Search for the cell housing the specified text and yield its [x, y] center coordinate. 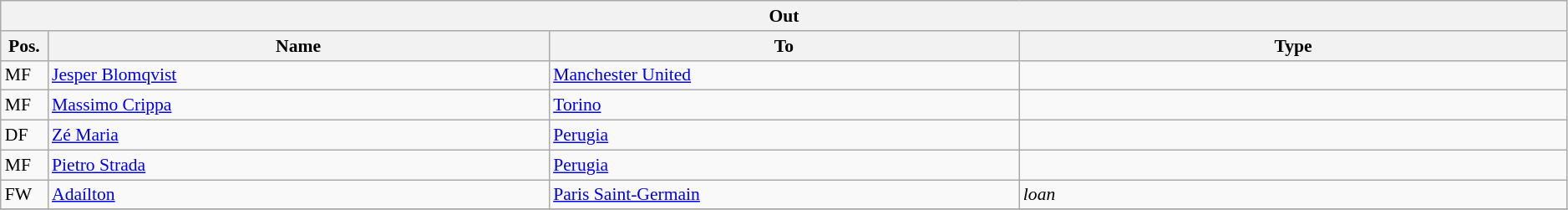
Manchester United [784, 75]
Torino [784, 105]
FW [24, 195]
DF [24, 136]
Jesper Blomqvist [298, 75]
Pietro Strada [298, 165]
Out [784, 16]
Pos. [24, 46]
Zé Maria [298, 136]
Name [298, 46]
Adaílton [298, 195]
To [784, 46]
Massimo Crippa [298, 105]
Type [1293, 46]
loan [1293, 195]
Paris Saint-Germain [784, 195]
